Extract the [x, y] coordinate from the center of the cell holding the provided text.  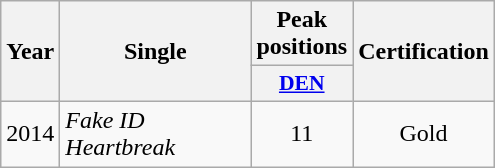
Single [156, 52]
Peak positions [302, 34]
Fake ID Heartbreak [156, 134]
2014 [30, 134]
Gold [424, 134]
11 [302, 134]
Certification [424, 52]
DEN [302, 84]
Year [30, 52]
